For the text-containing cell, return its midpoint in [x, y] coordinate format. 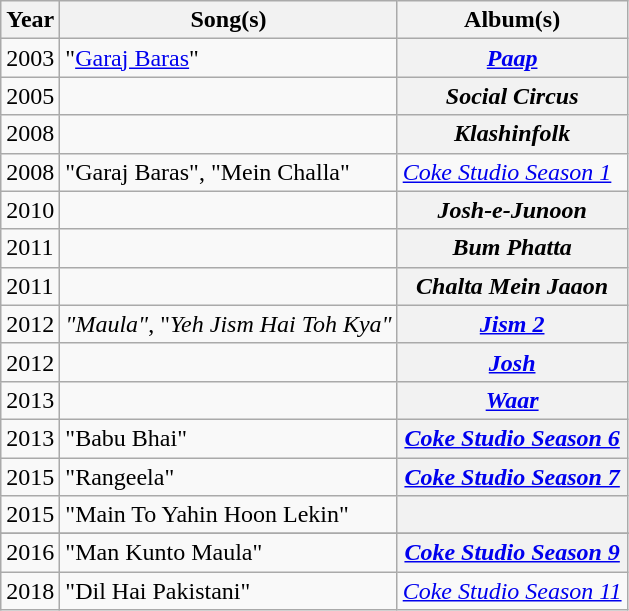
"Main To Yahin Hoon Lekin" [228, 515]
Paap [512, 58]
Year [30, 20]
Coke Studio Season 1 [512, 172]
Coke Studio Season 9 [512, 553]
Coke Studio Season 11 [512, 591]
Jism 2 [512, 324]
Coke Studio Season 7 [512, 477]
Album(s) [512, 20]
"Rangeela" [228, 477]
Josh-e-Junoon [512, 210]
2016 [30, 553]
Chalta Mein Jaaon [512, 286]
2003 [30, 58]
"Babu Bhai" [228, 438]
Coke Studio Season 6 [512, 438]
2010 [30, 210]
2005 [30, 96]
Bum Phatta [512, 248]
Social Circus [512, 96]
"Man Kunto Maula" [228, 553]
Josh [512, 362]
"Garaj Baras", "Mein Challa" [228, 172]
Song(s) [228, 20]
2018 [30, 591]
"Maula", "Yeh Jism Hai Toh Kya" [228, 324]
"Garaj Baras" [228, 58]
Klashinfolk [512, 134]
"Dil Hai Pakistani" [228, 591]
Waar [512, 400]
